Scan for the cell matching the given text and deliver its [X, Y] coordinate at center. 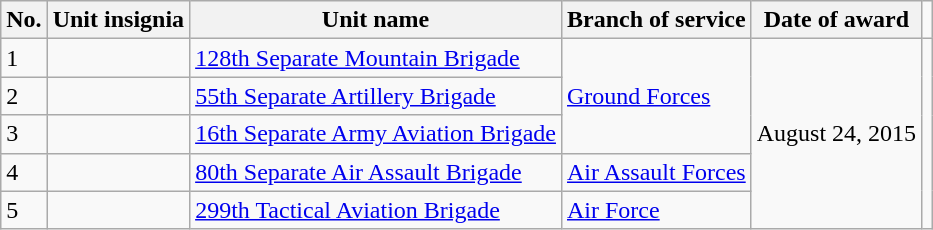
Unit name [376, 20]
3 [24, 134]
2 [24, 96]
Ground Forces [656, 96]
16th Separate Army Aviation Brigade [376, 134]
Date of award [836, 20]
Branch of service [656, 20]
299th Tactical Aviation Brigade [376, 210]
5 [24, 210]
1 [24, 58]
4 [24, 172]
80th Separate Air Assault Brigade [376, 172]
August 24, 2015 [836, 134]
Unit insignia [118, 20]
Air Force [656, 210]
Air Assault Forces [656, 172]
128th Separate Mountain Brigade [376, 58]
55th Separate Artillery Brigade [376, 96]
No. [24, 20]
